Output the [x, y] coordinate of the center of the cell containing the given text.  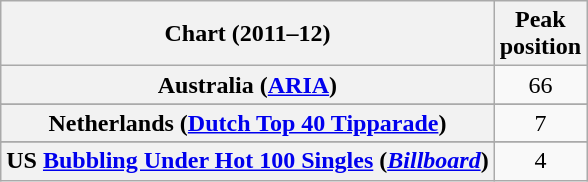
4 [540, 161]
Australia (ARIA) [248, 85]
US Bubbling Under Hot 100 Singles (Billboard) [248, 161]
Chart (2011–12) [248, 34]
7 [540, 123]
Peakposition [540, 34]
66 [540, 85]
Netherlands (Dutch Top 40 Tipparade) [248, 123]
